From the cell containing the given text, extract its center point as (x, y) coordinate. 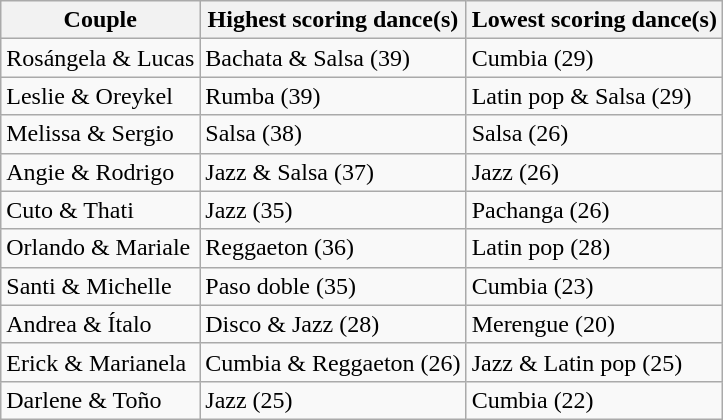
Reggaeton (36) (333, 248)
Salsa (26) (594, 134)
Andrea & Ítalo (100, 324)
Leslie & Oreykel (100, 96)
Paso doble (35) (333, 286)
Santi & Michelle (100, 286)
Jazz (25) (333, 400)
Highest scoring dance(s) (333, 20)
Melissa & Sergio (100, 134)
Couple (100, 20)
Angie & Rodrigo (100, 172)
Pachanga (26) (594, 210)
Cuto & Thati (100, 210)
Latin pop (28) (594, 248)
Jazz (35) (333, 210)
Salsa (38) (333, 134)
Rumba (39) (333, 96)
Erick & Marianela (100, 362)
Cumbia (22) (594, 400)
Jazz (26) (594, 172)
Bachata & Salsa (39) (333, 58)
Merengue (20) (594, 324)
Jazz & Salsa (37) (333, 172)
Jazz & Latin pop (25) (594, 362)
Darlene & Toño (100, 400)
Orlando & Mariale (100, 248)
Latin pop & Salsa (29) (594, 96)
Cumbia & Reggaeton (26) (333, 362)
Lowest scoring dance(s) (594, 20)
Cumbia (23) (594, 286)
Rosángela & Lucas (100, 58)
Disco & Jazz (28) (333, 324)
Cumbia (29) (594, 58)
